Provide the [X, Y] coordinate of the cell's center where the given text is located.  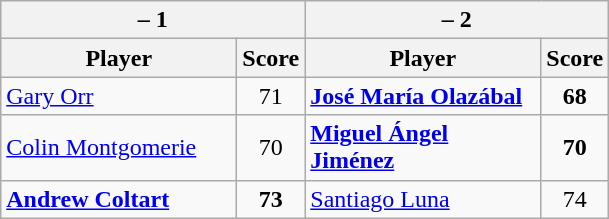
73 [271, 199]
– 2 [457, 20]
José María Olazábal [423, 96]
Miguel Ángel Jiménez [423, 148]
68 [575, 96]
– 1 [153, 20]
Andrew Coltart [119, 199]
74 [575, 199]
Colin Montgomerie [119, 148]
71 [271, 96]
Santiago Luna [423, 199]
Gary Orr [119, 96]
